Return [X, Y] of the center of cell containing provided text 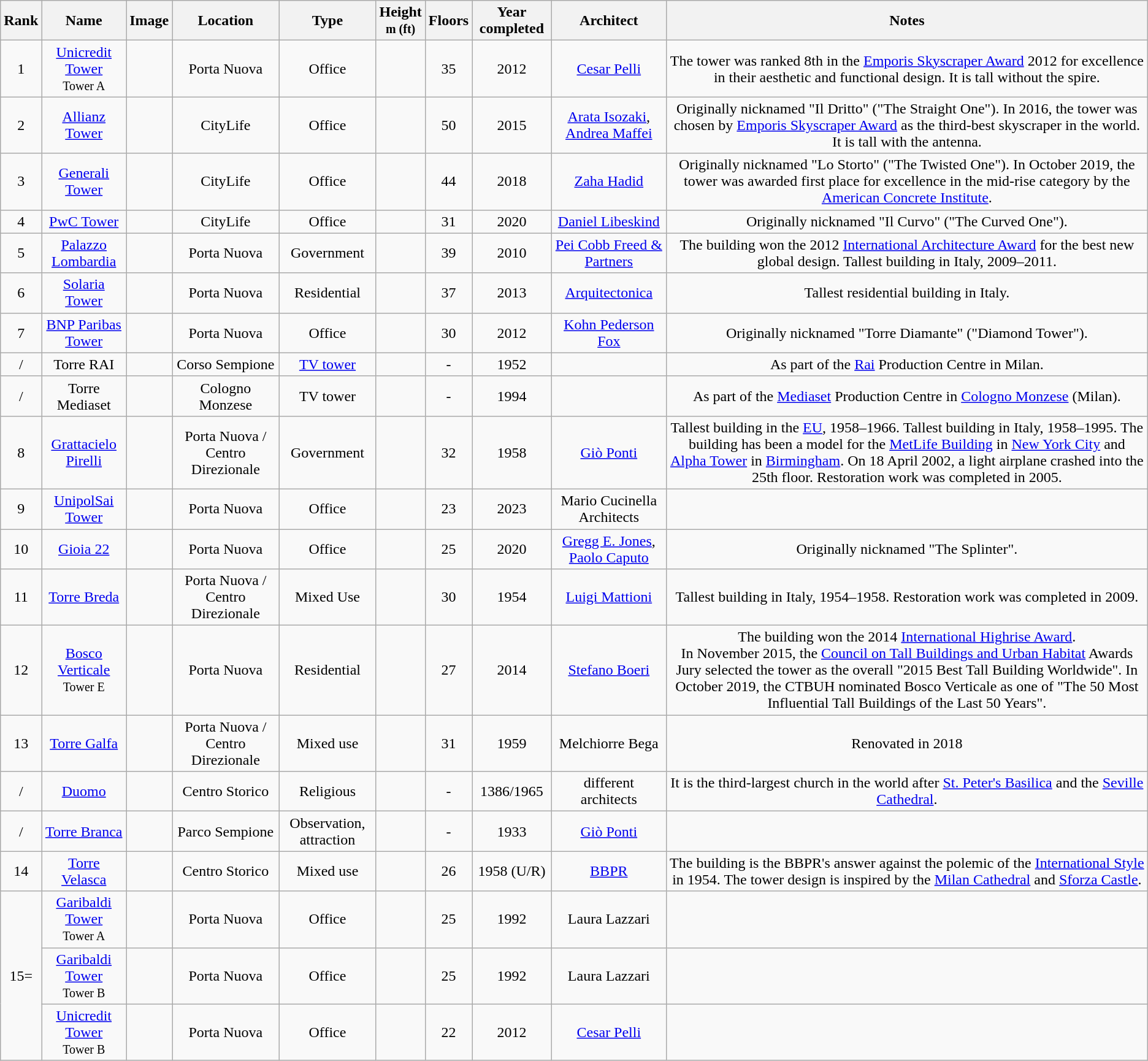
Notes [906, 21]
1958 [511, 453]
Religious [327, 791]
1 [21, 69]
39 [448, 253]
2018 [511, 182]
1952 [511, 364]
Torre Galfa [84, 743]
Torre Breda [84, 597]
1994 [511, 396]
32 [448, 453]
1959 [511, 743]
2023 [511, 509]
It is the third-largest church in the world after St. Peter's Basilica and the Seville Cathedral. [906, 791]
22 [448, 1032]
1933 [511, 832]
23 [448, 509]
1954 [511, 597]
UnipolSai Tower [84, 509]
Mario Cucinella Architects [608, 509]
35 [448, 69]
Tallest building in Italy, 1954–1958. Restoration work was completed in 2009. [906, 597]
Heightm (ft) [400, 21]
Torre Velasca [84, 871]
Gioia 22 [84, 548]
different architects [608, 791]
Corso Sempione [226, 364]
4 [21, 221]
Stefano Boeri [608, 670]
2015 [511, 125]
Architect [608, 21]
44 [448, 182]
Gregg E. Jones, Paolo Caputo [608, 548]
Unicredit Tower Tower B [84, 1032]
Grattacielo Pirelli [84, 453]
12 [21, 670]
Originally nicknamed "The Splinter". [906, 548]
Location [226, 21]
Luigi Mattioni [608, 597]
Type [327, 21]
Originally nicknamed "Torre Diamante" ("Diamond Tower"). [906, 332]
11 [21, 597]
Renovated in 2018 [906, 743]
Year completed [511, 21]
Image [150, 21]
Generali Tower [84, 182]
Torre Branca [84, 832]
2010 [511, 253]
13 [21, 743]
BNP Paribas Tower [84, 332]
7 [21, 332]
Garibaldi Tower Tower B [84, 976]
Floors [448, 21]
Name [84, 21]
Melchiorre Bega [608, 743]
6 [21, 293]
2 [21, 125]
Originally nicknamed "Il Curvo" ("The Curved One"). [906, 221]
Tallest residential building in Italy. [906, 293]
Duomo [84, 791]
Arata Isozaki, Andrea Maffei [608, 125]
Garibaldi Tower Tower A [84, 919]
50 [448, 125]
Bosco Verticale Tower E [84, 670]
Daniel Libeskind [608, 221]
27 [448, 670]
2013 [511, 293]
The tower was ranked 8th in the Emporis Skyscraper Award 2012 for excellence in their aesthetic and functional design. It is tall without the spire. [906, 69]
Zaha Hadid [608, 182]
Mixed Use [327, 597]
The building won the 2012 International Architecture Award for the best new global design. Tallest building in Italy, 2009–2011. [906, 253]
9 [21, 509]
Palazzo Lombardia [84, 253]
BBPR [608, 871]
As part of the Rai Production Centre in Milan. [906, 364]
1958 (U/R) [511, 871]
Torre RAI [84, 364]
8 [21, 453]
PwC Tower [84, 221]
Kohn Pederson Fox [608, 332]
Observation, attraction [327, 832]
Solaria Tower [84, 293]
2014 [511, 670]
Arquitectonica [608, 293]
Torre Mediaset [84, 396]
Rank [21, 21]
3 [21, 182]
37 [448, 293]
14 [21, 871]
Pei Cobb Freed & Partners [608, 253]
5 [21, 253]
Parco Sempione [226, 832]
1386/1965 [511, 791]
Allianz Tower [84, 125]
As part of the Mediaset Production Centre in Cologno Monzese (Milan). [906, 396]
Cologno Monzese [226, 396]
10 [21, 548]
26 [448, 871]
Unicredit Tower Tower A [84, 69]
15= [21, 976]
